Output the [X, Y] coordinate of the center of the cell containing the given text.  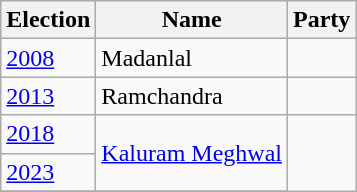
Ramchandra [192, 96]
2013 [48, 96]
Madanlal [192, 58]
Name [192, 20]
2023 [48, 172]
2008 [48, 58]
Kaluram Meghwal [192, 153]
Party [321, 20]
2018 [48, 134]
Election [48, 20]
